Provide the (X, Y) coordinate of the cell's center where the given text is located.  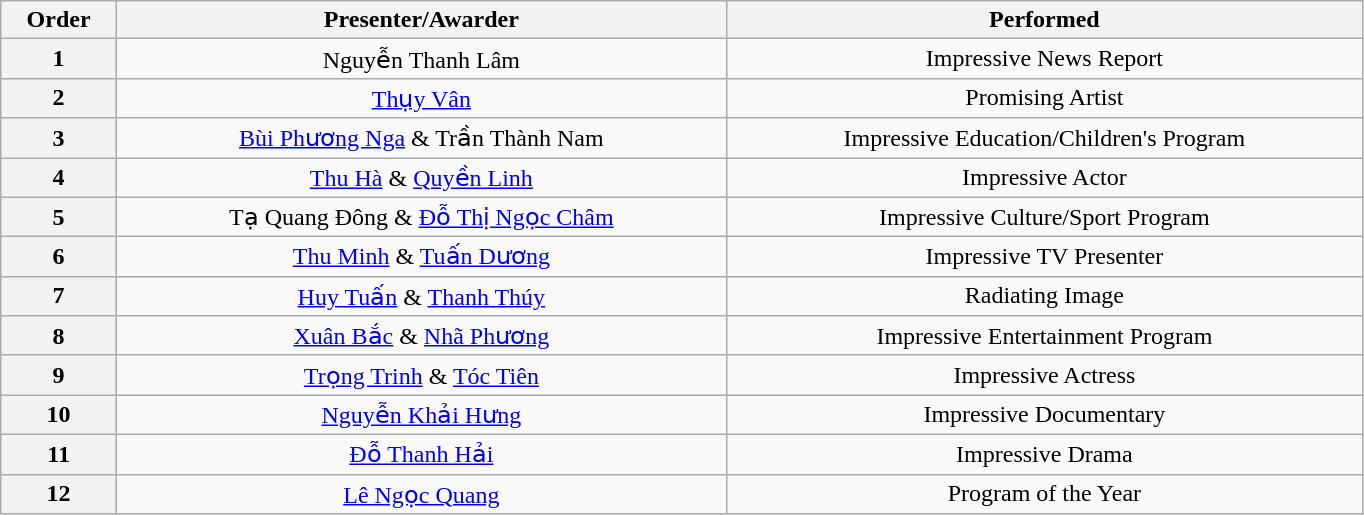
9 (59, 375)
Thu Minh & Tuấn Dương (421, 257)
Thụy Vân (421, 98)
Huy Tuấn & Thanh Thúy (421, 296)
Tạ Quang Đông & Đỗ Thị Ngọc Châm (421, 217)
Impressive Entertainment Program (1044, 336)
Impressive Education/Children's Program (1044, 138)
Bùi Phương Nga & Trần Thành Nam (421, 138)
Impressive Drama (1044, 454)
1 (59, 59)
Nguyễn Thanh Lâm (421, 59)
Thu Hà & Quyền Linh (421, 178)
8 (59, 336)
5 (59, 217)
7 (59, 296)
Presenter/Awarder (421, 20)
Xuân Bắc & Nhã Phương (421, 336)
Order (59, 20)
10 (59, 415)
12 (59, 494)
Impressive Actress (1044, 375)
Impressive Culture/Sport Program (1044, 217)
2 (59, 98)
11 (59, 454)
Radiating Image (1044, 296)
3 (59, 138)
Trọng Trinh & Tóc Tiên (421, 375)
Lê Ngọc Quang (421, 494)
Impressive News Report (1044, 59)
Performed (1044, 20)
Nguyễn Khải Hưng (421, 415)
Impressive Documentary (1044, 415)
Promising Artist (1044, 98)
Impressive Actor (1044, 178)
6 (59, 257)
4 (59, 178)
Đỗ Thanh Hải (421, 454)
Program of the Year (1044, 494)
Impressive TV Presenter (1044, 257)
